Return [X, Y] of the center of cell containing provided text 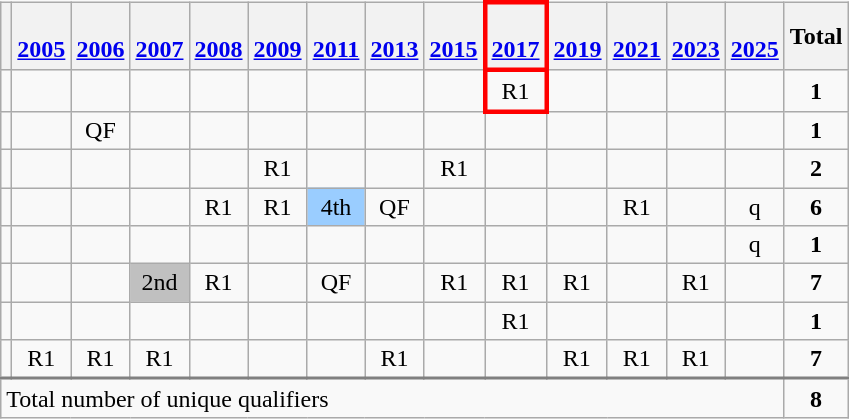
2015 [454, 36]
2nd [160, 283]
2023 [696, 36]
2017 [515, 36]
2005 [42, 36]
4th [336, 207]
6 [816, 207]
2009 [278, 36]
2008 [218, 36]
8 [816, 398]
2 [816, 168]
2025 [754, 36]
2013 [394, 36]
Total [816, 36]
2021 [636, 36]
2006 [100, 36]
Total number of unique qualifiers [393, 398]
2019 [578, 36]
2007 [160, 36]
2011 [336, 36]
